Output the (X, Y) coordinate of the center of the cell containing the given text.  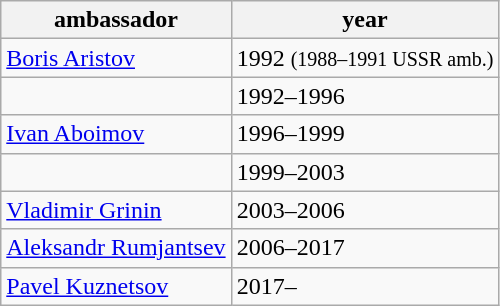
year (365, 20)
Pavel Kuznetsov (116, 286)
2003–2006 (365, 210)
Boris Aristov (116, 58)
1992–1996 (365, 96)
2006–2017 (365, 248)
ambassador (116, 20)
1996–1999 (365, 134)
Ivan Aboimov (116, 134)
Aleksandr Rumjantsev (116, 248)
Vladimir Grinin (116, 210)
1992 (1988–1991 USSR amb.) (365, 58)
2017– (365, 286)
1999–2003 (365, 172)
